Pinpoint the cell where the given text exists, returning its [X, Y] midpoint coordinate. 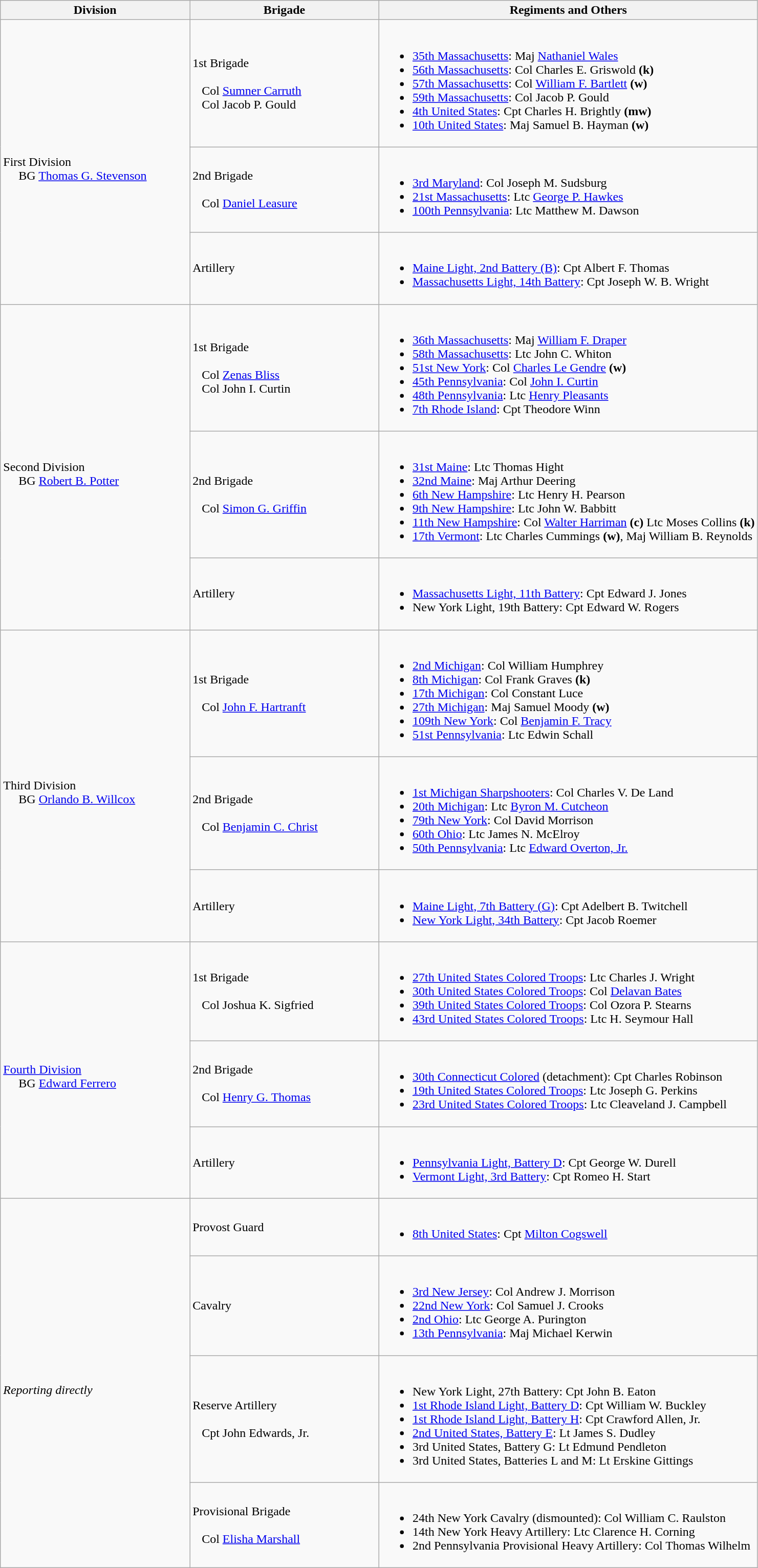
Reserve Artillery Cpt John Edwards, Jr. [285, 1419]
First Division BG Thomas G. Stevenson [95, 162]
Massachusetts Light, 11th Battery: Cpt Edward J. JonesNew York Light, 19th Battery: Cpt Edward W. Rogers [568, 594]
Maine Light, 7th Battery (G): Cpt Adelbert B. TwitchellNew York Light, 34th Battery: Cpt Jacob Roemer [568, 906]
Fourth Division BG Edward Ferrero [95, 1070]
2nd Brigade Col Simon G. Griffin [285, 495]
1st Brigade Col Joshua K. Sigfried [285, 991]
Third Division BG Orlando B. Willcox [95, 785]
Pennsylvania Light, Battery D: Cpt George W. DurellVermont Light, 3rd Battery: Cpt Romeo H. Start [568, 1162]
Cavalry [285, 1306]
3rd New Jersey: Col Andrew J. Morrison22nd New York: Col Samuel J. Crooks2nd Ohio: Ltc George A. Purington13th Pennsylvania: Maj Michael Kerwin [568, 1306]
1st Brigade Col John F. Hartranft [285, 693]
Division [95, 10]
Brigade [285, 10]
Reporting directly [95, 1383]
Provisional Brigade Col Elisha Marshall [285, 1526]
2nd Brigade Col Henry G. Thomas [285, 1083]
Regiments and Others [568, 10]
Provost Guard [285, 1228]
3rd Maryland: Col Joseph M. Sudsburg21st Massachusetts: Ltc George P. Hawkes100th Pennsylvania: Ltc Matthew M. Dawson [568, 189]
2nd Brigade Col Benjamin C. Christ [285, 813]
Second Division BG Robert B. Potter [95, 467]
8th United States: Cpt Milton Cogswell [568, 1228]
2nd Brigade Col Daniel Leasure [285, 189]
Maine Light, 2nd Battery (B): Cpt Albert F. ThomasMassachusetts Light, 14th Battery: Cpt Joseph W. B. Wright [568, 268]
1st Brigade Col Zenas Bliss Col John I. Curtin [285, 368]
1st Brigade Col Sumner Carruth Col Jacob P. Gould [285, 83]
